For the text-containing cell, return its midpoint in (x, y) coordinate format. 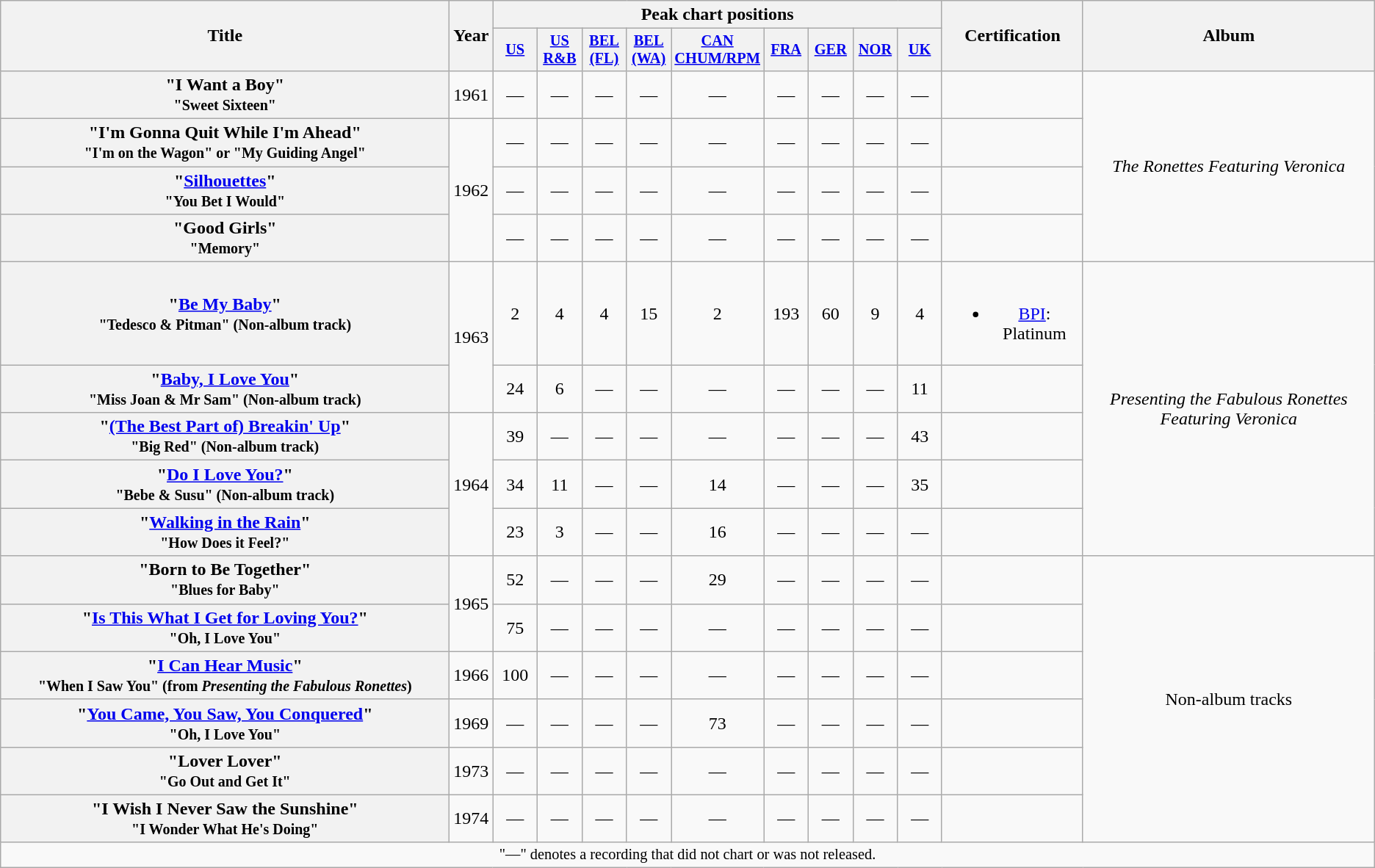
"—" denotes a recording that did not chart or was not released. (687, 855)
BEL(WA) (649, 50)
73 (718, 723)
1969 (472, 723)
Presenting the Fabulous Ronettes Featuring Veronica (1228, 409)
1966 (472, 676)
USR&B (560, 50)
16 (718, 532)
"I Can Hear Music""When I Saw You" (from Presenting the Fabulous Ronettes) (225, 676)
15 (649, 314)
39 (516, 436)
23 (516, 532)
6 (560, 389)
1973 (472, 771)
"Lover Lover""Go Out and Get It" (225, 771)
GER (830, 50)
Title (225, 36)
60 (830, 314)
CANCHUM/RPM (718, 50)
34 (516, 485)
1961 (472, 94)
US (516, 50)
"Silhouettes""You Bet I Would" (225, 191)
3 (560, 532)
"Be My Baby""Tedesco & Pitman" (Non-album track) (225, 314)
"You Came, You Saw, You Conquered""Oh, I Love You" (225, 723)
24 (516, 389)
BEL(FL) (604, 50)
1963 (472, 338)
The Ronettes Featuring Veronica (1228, 166)
"(The Best Part of) Breakin' Up""Big Red" (Non-album track) (225, 436)
"Born to Be Together""Blues for Baby" (225, 580)
43 (920, 436)
35 (920, 485)
52 (516, 580)
"Do I Love You?""Bebe & Susu" (Non-album track) (225, 485)
"I'm Gonna Quit While I'm Ahead""I'm on the Wagon" or "My Guiding Angel" (225, 142)
29 (718, 580)
"I Want a Boy""Sweet Sixteen" (225, 94)
"Walking in the Rain""How Does it Feel?" (225, 532)
NOR (876, 50)
Peak chart positions (718, 15)
1965 (472, 604)
1964 (472, 485)
Album (1228, 36)
"I Wish I Never Saw the Sunshine""I Wonder What He's Doing" (225, 818)
14 (718, 485)
1974 (472, 818)
100 (516, 676)
"Good Girls""Memory" (225, 238)
BPI: Platinum (1012, 314)
UK (920, 50)
Certification (1012, 36)
FRA (786, 50)
"Is This What I Get for Loving You?""Oh, I Love You" (225, 627)
75 (516, 627)
1962 (472, 191)
193 (786, 314)
Year (472, 36)
9 (876, 314)
Non-album tracks (1228, 699)
"Baby, I Love You""Miss Joan & Mr Sam" (Non-album track) (225, 389)
